From the cell containing the given text, extract its center point as [x, y] coordinate. 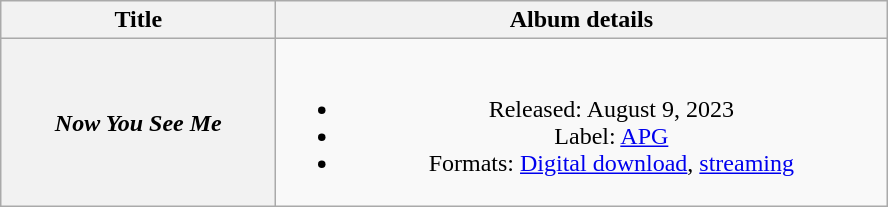
Now You See Me [138, 122]
Released: August 9, 2023Label: APGFormats: Digital download, streaming [582, 122]
Title [138, 20]
Album details [582, 20]
